Return the [X, Y] coordinate for the center point of the cell that contains the specified text.  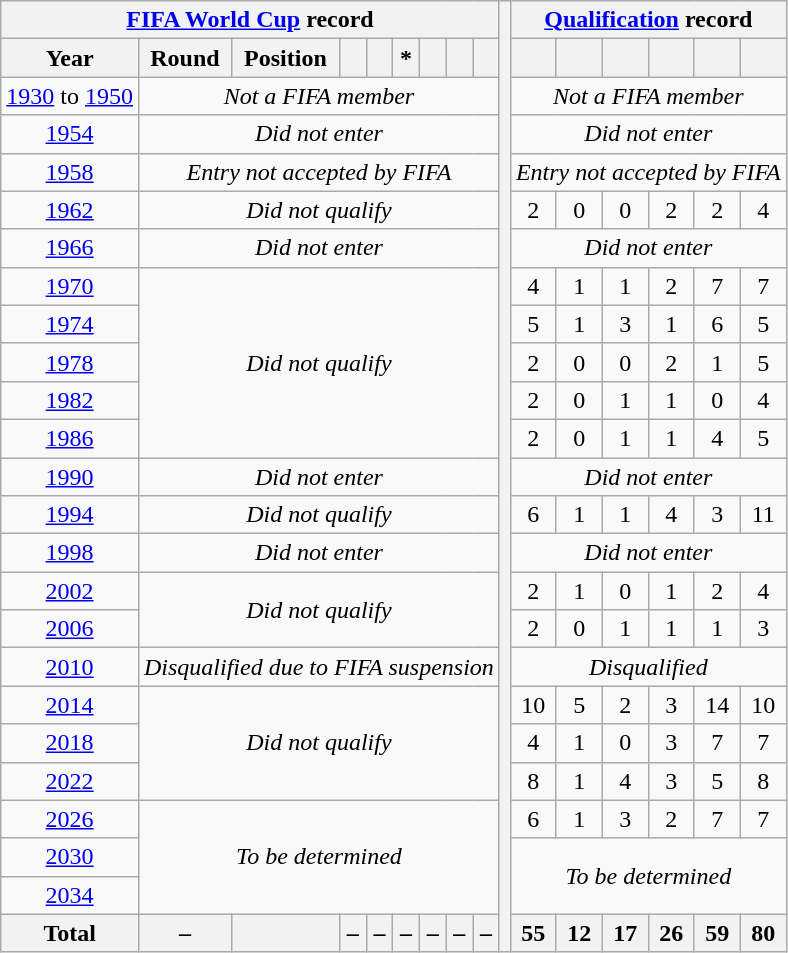
2010 [70, 667]
1966 [70, 248]
1958 [70, 172]
1998 [70, 553]
2026 [70, 819]
Round [184, 58]
2034 [70, 895]
Qualification record [648, 20]
Position [285, 58]
1974 [70, 324]
55 [533, 933]
Disqualified [648, 667]
1994 [70, 515]
1970 [70, 286]
1982 [70, 400]
2030 [70, 857]
1978 [70, 362]
17 [625, 933]
2014 [70, 705]
FIFA World Cup record [250, 20]
12 [579, 933]
1986 [70, 438]
1930 to 1950 [70, 96]
26 [671, 933]
14 [717, 705]
59 [717, 933]
Year [70, 58]
* [406, 58]
11 [763, 515]
2018 [70, 743]
Total [70, 933]
1990 [70, 477]
1954 [70, 134]
80 [763, 933]
2002 [70, 591]
Disqualified due to FIFA suspension [318, 667]
2022 [70, 781]
2006 [70, 629]
1962 [70, 210]
